Scan for the cell matching the given text and deliver its [x, y] coordinate at center. 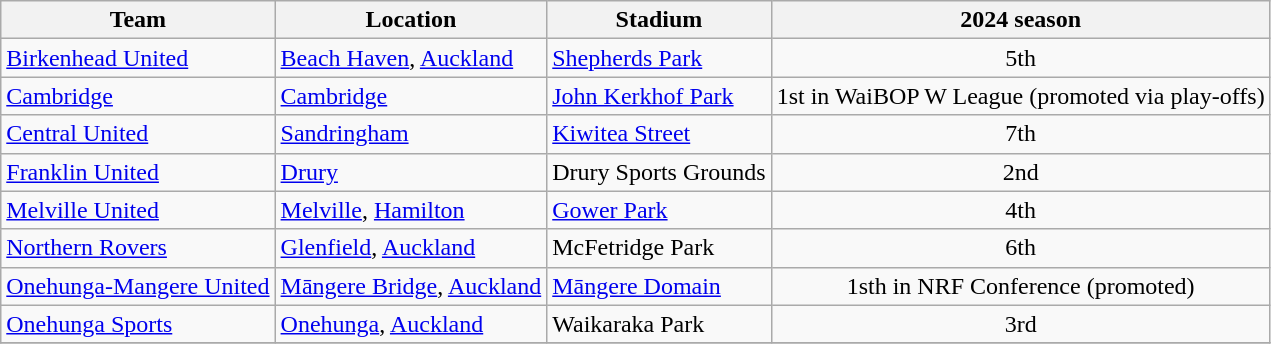
Onehunga, Auckland [411, 324]
Drury Sports Grounds [659, 172]
Sandringham [411, 134]
2024 season [1020, 20]
1sth in NRF Conference (promoted) [1020, 286]
Franklin United [138, 172]
1st in WaiBOP W League (promoted via play-offs) [1020, 96]
4th [1020, 210]
Māngere Domain [659, 286]
Onehunga-Mangere United [138, 286]
Onehunga Sports [138, 324]
Māngere Bridge, Auckland [411, 286]
John Kerkhof Park [659, 96]
Stadium [659, 20]
Shepherds Park [659, 58]
Waikaraka Park [659, 324]
Drury [411, 172]
5th [1020, 58]
Melville United [138, 210]
Northern Rovers [138, 248]
Birkenhead United [138, 58]
Glenfield, Auckland [411, 248]
Central United [138, 134]
Gower Park [659, 210]
Melville, Hamilton [411, 210]
2nd [1020, 172]
Kiwitea Street [659, 134]
7th [1020, 134]
Location [411, 20]
McFetridge Park [659, 248]
Beach Haven, Auckland [411, 58]
3rd [1020, 324]
6th [1020, 248]
Team [138, 20]
